Return (x, y) of the center of cell containing provided text 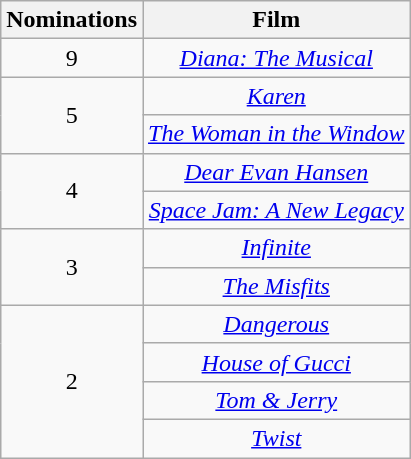
Film (276, 20)
Karen (276, 96)
Infinite (276, 248)
Dangerous (276, 324)
2 (72, 381)
Twist (276, 438)
Nominations (72, 20)
Space Jam: A New Legacy (276, 210)
The Misfits (276, 286)
Dear Evan Hansen (276, 172)
Diana: The Musical (276, 58)
House of Gucci (276, 362)
5 (72, 115)
3 (72, 267)
Tom & Jerry (276, 400)
9 (72, 58)
The Woman in the Window (276, 134)
4 (72, 191)
